Return the [x, y] coordinate for the center point of the cell that contains the specified text.  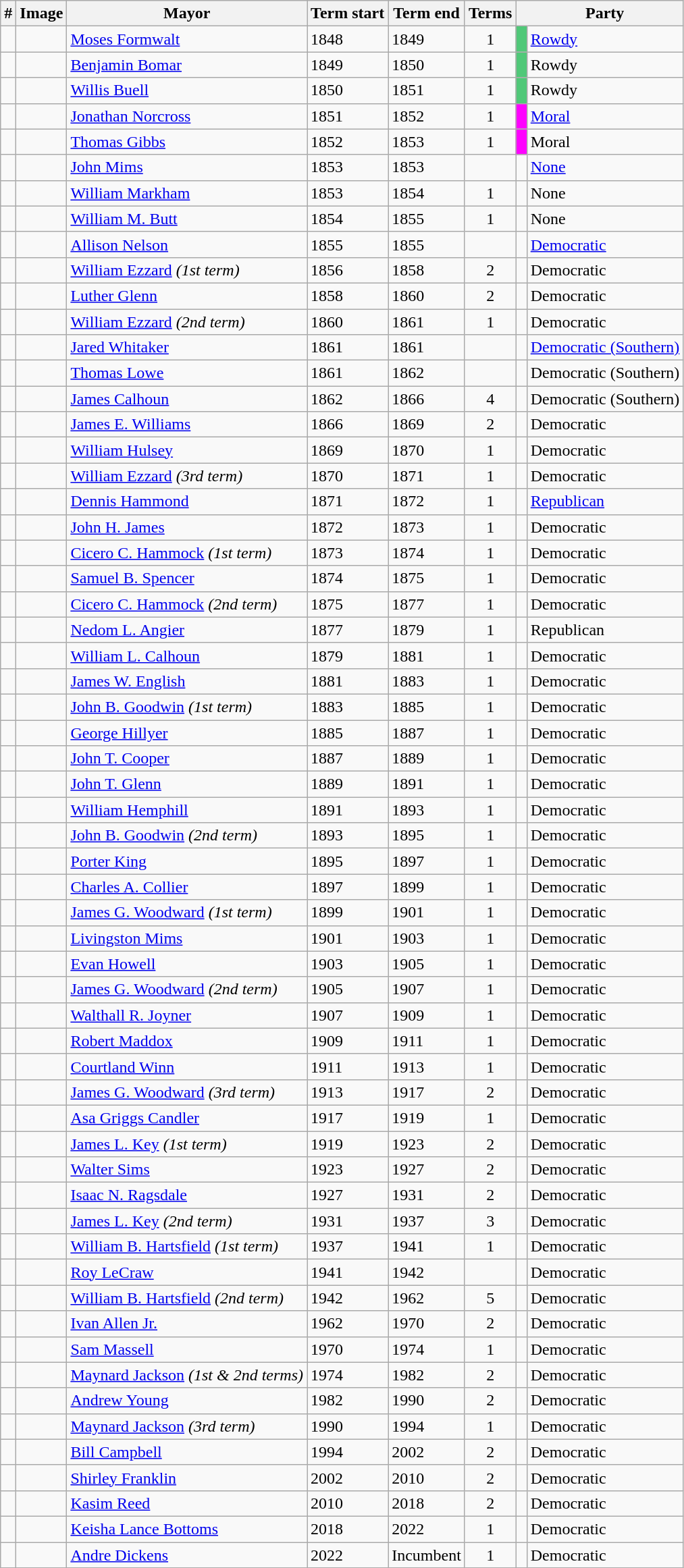
Walthall R. Joyner [187, 1015]
# [8, 13]
Image [42, 13]
Luther Glenn [187, 296]
Walter Sims [187, 1170]
William Ezzard (3rd term) [187, 476]
Term start [348, 13]
Maynard Jackson (3rd term) [187, 1426]
Courtland Winn [187, 1066]
1848 [348, 39]
James E. Williams [187, 425]
James Calhoun [187, 399]
James L. Key (2nd term) [187, 1221]
Cicero C. Hammock (1st term) [187, 553]
Roy LeCraw [187, 1272]
5 [490, 1298]
Incumbent [427, 1555]
Charles A. Collier [187, 887]
James G. Woodward (2nd term) [187, 990]
William Ezzard (1st term) [187, 270]
John H. James [187, 527]
Andrew Young [187, 1401]
Jonathan Norcross [187, 116]
James G. Woodward (1st term) [187, 913]
Thomas Gibbs [187, 142]
John Mims [187, 167]
John T. Glenn [187, 784]
Party [605, 13]
John B. Goodwin (1st term) [187, 707]
Dennis Hammond [187, 502]
Ivan Allen Jr. [187, 1324]
Shirley Franklin [187, 1478]
William B. Hartsfield (1st term) [187, 1247]
Nedom L. Angier [187, 630]
Kasim Reed [187, 1503]
Isaac N. Ragsdale [187, 1195]
4 [490, 399]
Robert Maddox [187, 1041]
James W. English [187, 681]
Thomas Lowe [187, 373]
1856 [348, 270]
John T. Cooper [187, 759]
Term end [427, 13]
Allison Nelson [187, 244]
George Hillyer [187, 732]
Willis Buell [187, 90]
Porter King [187, 861]
William Hemphill [187, 810]
Keisha Lance Bottoms [187, 1529]
Jared Whitaker [187, 348]
Cicero C. Hammock (2nd term) [187, 604]
William Ezzard (2nd term) [187, 322]
James L. Key (1st term) [187, 1144]
Mayor [187, 13]
3 [490, 1221]
Livingston Mims [187, 938]
Andre Dickens [187, 1555]
Evan Howell [187, 964]
Terms [490, 13]
Asa Griggs Candler [187, 1118]
James G. Woodward (3rd term) [187, 1092]
William Hulsey [187, 450]
Maynard Jackson (1st & 2nd terms) [187, 1375]
William M. Butt [187, 219]
William B. Hartsfield (2nd term) [187, 1298]
Bill Campbell [187, 1452]
Samuel B. Spencer [187, 578]
Moses Formwalt [187, 39]
William Markham [187, 193]
John B. Goodwin (2nd term) [187, 836]
Sam Massell [187, 1349]
William L. Calhoun [187, 655]
Benjamin Bomar [187, 65]
